Locate the cell with the specified text and output its (x, y) center coordinate. 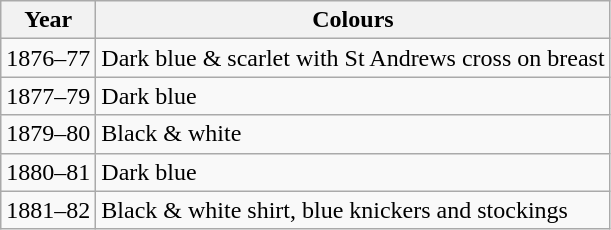
1881–82 (48, 210)
Year (48, 20)
1876–77 (48, 58)
Black & white shirt, blue knickers and stockings (353, 210)
1880–81 (48, 172)
1877–79 (48, 96)
Colours (353, 20)
Black & white (353, 134)
1879–80 (48, 134)
Dark blue & scarlet with St Andrews cross on breast (353, 58)
